Locate the cell with the specified text and output its [x, y] center coordinate. 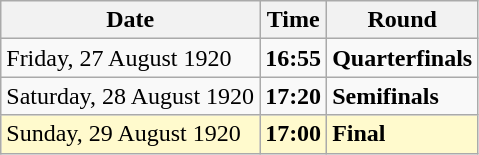
17:00 [294, 134]
Friday, 27 August 1920 [130, 58]
Round [402, 20]
Date [130, 20]
16:55 [294, 58]
Sunday, 29 August 1920 [130, 134]
Semifinals [402, 96]
Saturday, 28 August 1920 [130, 96]
Quarterfinals [402, 58]
17:20 [294, 96]
Final [402, 134]
Time [294, 20]
